Locate the cell with the specified text and output its (X, Y) center coordinate. 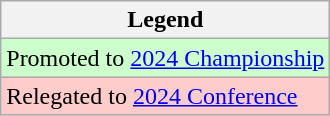
Relegated to 2024 Conference (166, 96)
Legend (166, 20)
Promoted to 2024 Championship (166, 58)
